Return the (X, Y) coordinate for the center point of the cell that contains the specified text.  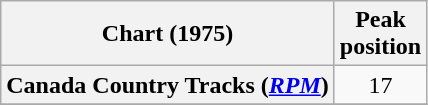
Chart (1975) (168, 34)
Peakposition (380, 34)
17 (380, 85)
Canada Country Tracks (RPM) (168, 85)
